Locate the cell with the specified text and output its (x, y) center coordinate. 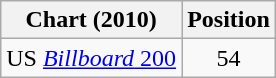
54 (229, 58)
Chart (2010) (92, 20)
Position (229, 20)
US Billboard 200 (92, 58)
